Provide the (X, Y) coordinate of the cell's center where the given text is located.  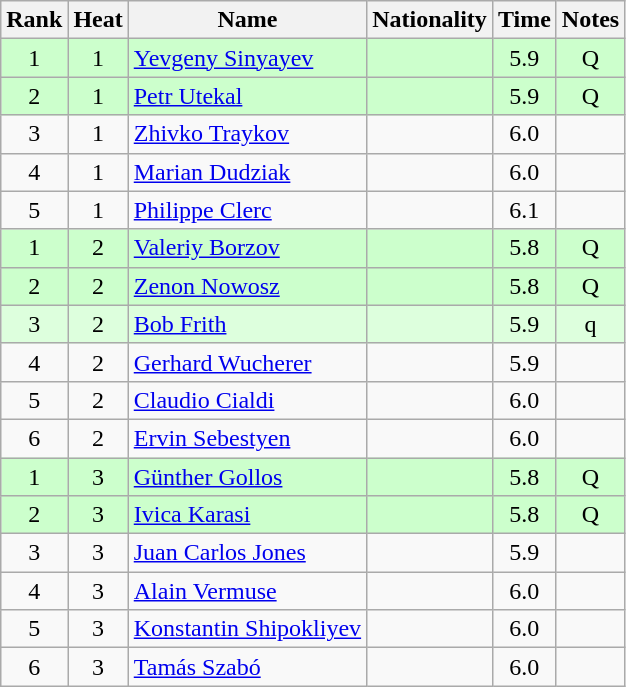
Claudio Cialdi (247, 400)
Nationality (430, 20)
Juan Carlos Jones (247, 553)
Gerhard Wucherer (247, 362)
Zhivko Traykov (247, 134)
Günther Gollos (247, 477)
Heat (98, 20)
6.1 (524, 210)
Zenon Nowosz (247, 286)
Marian Dudziak (247, 172)
Bob Frith (247, 324)
Yevgeny Sinyayev (247, 58)
Philippe Clerc (247, 210)
Ervin Sebestyen (247, 438)
Time (524, 20)
Tamás Szabó (247, 667)
Name (247, 20)
Konstantin Shipokliyev (247, 629)
Ivica Karasi (247, 515)
Valeriy Borzov (247, 248)
Alain Vermuse (247, 591)
Notes (590, 20)
Petr Utekal (247, 96)
Rank (34, 20)
q (590, 324)
